Find where the given text appears and provide that cell's center as [X, Y] coordinate. 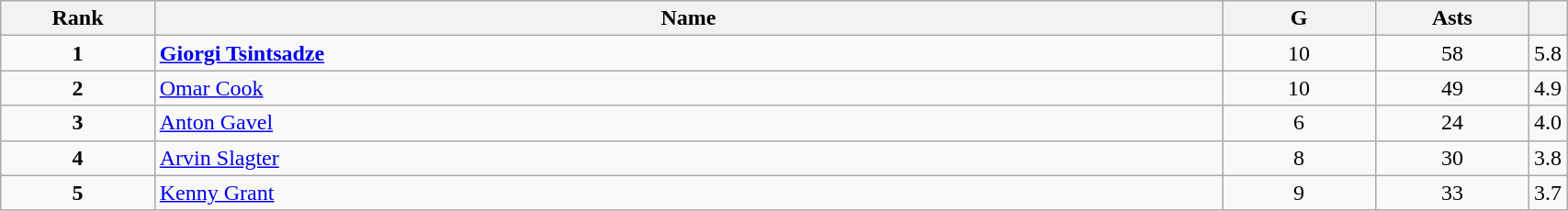
4.0 [1549, 123]
2 [78, 88]
3.7 [1549, 193]
Asts [1451, 18]
Name [689, 18]
Arvin Slagter [689, 158]
G [1299, 18]
5 [78, 193]
Kenny Grant [689, 193]
Anton Gavel [689, 123]
Rank [78, 18]
5.8 [1549, 53]
33 [1451, 193]
4.9 [1549, 88]
24 [1451, 123]
8 [1299, 158]
1 [78, 53]
49 [1451, 88]
3.8 [1549, 158]
4 [78, 158]
30 [1451, 158]
Giorgi Tsintsadze [689, 53]
3 [78, 123]
6 [1299, 123]
Omar Cook [689, 88]
9 [1299, 193]
58 [1451, 53]
